Locate the cell with the specified text and output its (x, y) center coordinate. 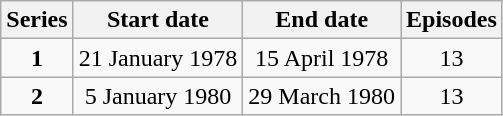
15 April 1978 (322, 58)
2 (37, 96)
29 March 1980 (322, 96)
5 January 1980 (158, 96)
Series (37, 20)
21 January 1978 (158, 58)
Start date (158, 20)
Episodes (452, 20)
1 (37, 58)
End date (322, 20)
